For the text-containing cell, return its midpoint in (x, y) coordinate format. 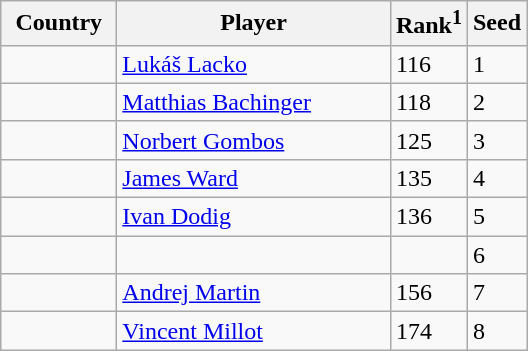
Matthias Bachinger (254, 102)
Seed (496, 24)
136 (428, 217)
4 (496, 178)
1 (496, 64)
Vincent Millot (254, 331)
Lukáš Lacko (254, 64)
156 (428, 293)
135 (428, 178)
Country (59, 24)
Rank1 (428, 24)
174 (428, 331)
2 (496, 102)
Player (254, 24)
118 (428, 102)
Norbert Gombos (254, 140)
Ivan Dodig (254, 217)
James Ward (254, 178)
7 (496, 293)
5 (496, 217)
116 (428, 64)
Andrej Martin (254, 293)
8 (496, 331)
6 (496, 255)
3 (496, 140)
125 (428, 140)
